Find where the given text appears and provide that cell's center as [x, y] coordinate. 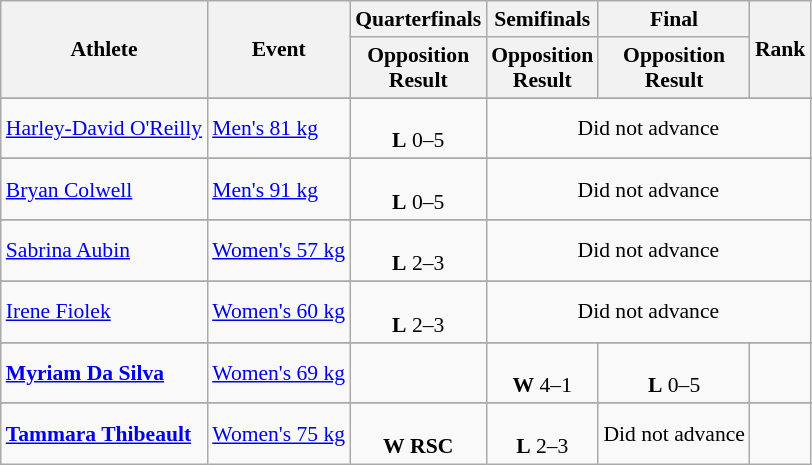
Myriam Da Silva [104, 372]
Sabrina Aubin [104, 250]
W RSC [418, 434]
Women's 69 kg [278, 372]
Men's 81 kg [278, 128]
Athlete [104, 50]
Women's 60 kg [278, 312]
Irene Fiolek [104, 312]
Final [674, 19]
Rank [780, 50]
Event [278, 50]
Women's 57 kg [278, 250]
Harley-David O'Reilly [104, 128]
Men's 91 kg [278, 190]
Women's 75 kg [278, 434]
Tammara Thibeault [104, 434]
W 4–1 [542, 372]
Semifinals [542, 19]
Bryan Colwell [104, 190]
Quarterfinals [418, 19]
